Provide the [X, Y] coordinate of the cell's center where the given text is located.  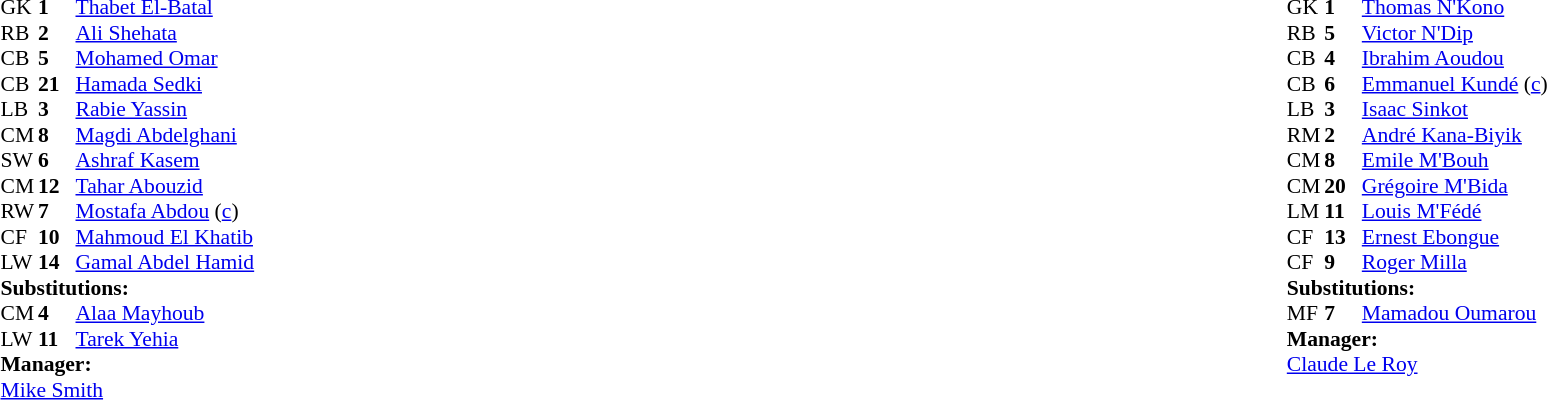
SW [19, 161]
Ali Shehata [166, 33]
LM [1306, 211]
20 [1343, 186]
Rabie Yassin [166, 109]
Manager: [127, 365]
21 [57, 84]
Mostafa Abdou (c) [166, 211]
Mohamed Omar [166, 59]
RM [1306, 135]
9 [1343, 263]
10 [57, 237]
Gamal Abdel Hamid [166, 263]
Substitutions: [127, 288]
12 [57, 186]
Alaa Mayhoub [166, 313]
Magdi Abdelghani [166, 135]
14 [57, 263]
Mahmoud El Khatib [166, 237]
13 [1343, 237]
Tarek Yehia [166, 339]
Ashraf Kasem [166, 161]
RW [19, 211]
Tahar Abouzid [166, 186]
Hamada Sedki [166, 84]
MF [1306, 313]
